Identify which cell holds the provided text, then report its (x, y) central coordinate. 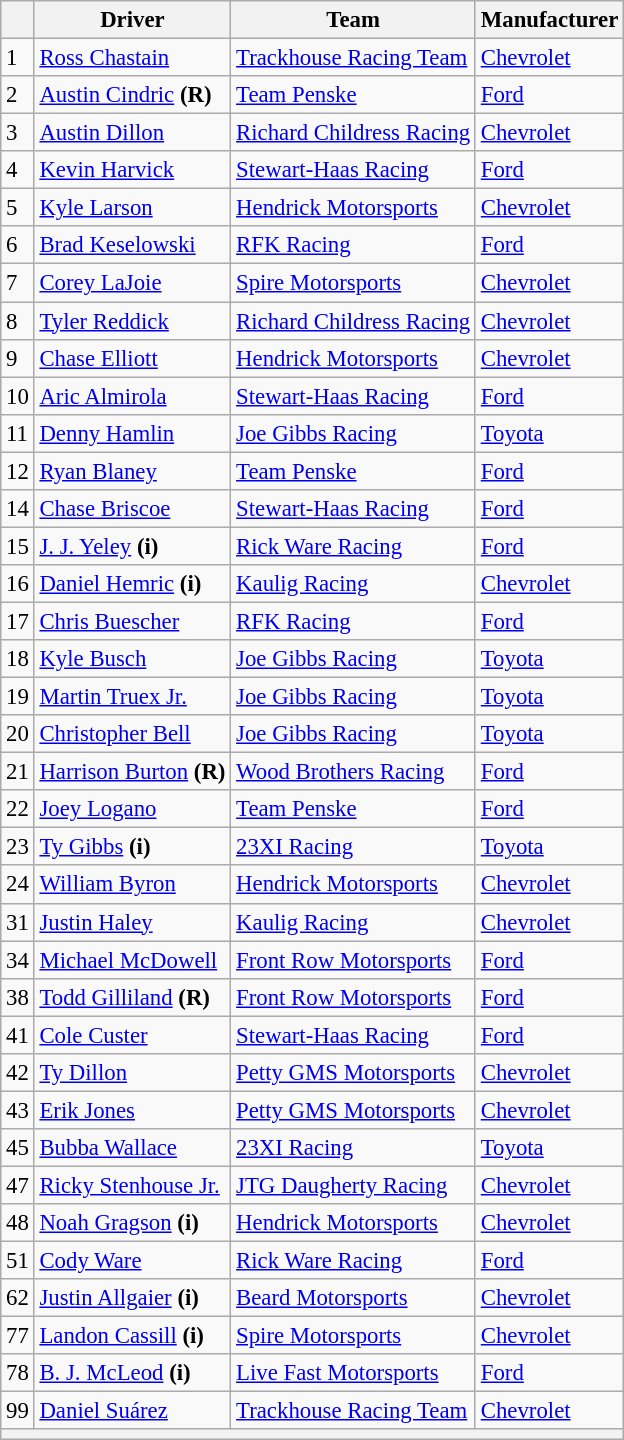
Manufacturer (549, 20)
43 (18, 1110)
Kyle Busch (132, 659)
Ryan Blaney (132, 471)
24 (18, 885)
3 (18, 133)
99 (18, 1411)
Ty Gibbs (i) (132, 847)
12 (18, 471)
Kevin Harvick (132, 170)
Joey Logano (132, 809)
78 (18, 1373)
6 (18, 245)
11 (18, 433)
31 (18, 922)
JTG Daugherty Racing (354, 1185)
4 (18, 170)
Live Fast Motorsports (354, 1373)
Tyler Reddick (132, 321)
Daniel Hemric (i) (132, 584)
Corey LaJoie (132, 283)
9 (18, 358)
Justin Haley (132, 922)
15 (18, 546)
42 (18, 1073)
Kyle Larson (132, 208)
Landon Cassill (i) (132, 1336)
Harrison Burton (R) (132, 772)
20 (18, 734)
Chris Buescher (132, 621)
J. J. Yeley (i) (132, 546)
Martin Truex Jr. (132, 697)
19 (18, 697)
14 (18, 509)
Noah Gragson (i) (132, 1223)
22 (18, 809)
Driver (132, 20)
5 (18, 208)
Chase Briscoe (132, 509)
21 (18, 772)
23 (18, 847)
17 (18, 621)
38 (18, 997)
2 (18, 95)
41 (18, 1035)
Justin Allgaier (i) (132, 1298)
Todd Gilliland (R) (132, 997)
Chase Elliott (132, 358)
Ty Dillon (132, 1073)
47 (18, 1185)
Wood Brothers Racing (354, 772)
Austin Dillon (132, 133)
Michael McDowell (132, 960)
Denny Hamlin (132, 433)
Aric Almirola (132, 396)
Brad Keselowski (132, 245)
48 (18, 1223)
Cole Custer (132, 1035)
Christopher Bell (132, 734)
Daniel Suárez (132, 1411)
34 (18, 960)
Bubba Wallace (132, 1148)
62 (18, 1298)
10 (18, 396)
77 (18, 1336)
Ross Chastain (132, 58)
Team (354, 20)
Beard Motorsports (354, 1298)
Austin Cindric (R) (132, 95)
51 (18, 1261)
Ricky Stenhouse Jr. (132, 1185)
8 (18, 321)
B. J. McLeod (i) (132, 1373)
18 (18, 659)
Erik Jones (132, 1110)
7 (18, 283)
Cody Ware (132, 1261)
1 (18, 58)
William Byron (132, 885)
16 (18, 584)
45 (18, 1148)
